Locate the cell with the specified text and output its [x, y] center coordinate. 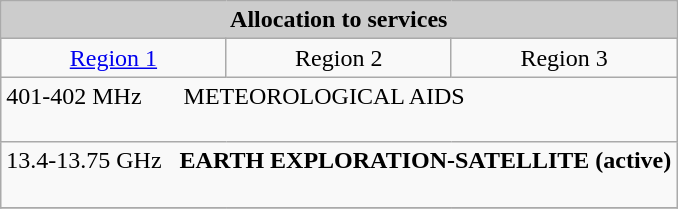
Region 1 [114, 58]
Region 3 [564, 58]
13.4-13.75 GHz EARTH EXPLORATION-SATELLITE (active) [339, 174]
Allocation to services [339, 20]
401-402 MHz METEOROLOGICAL AIDS [339, 110]
Region 2 [338, 58]
